Extract the [X, Y] coordinate from the center of the cell holding the provided text.  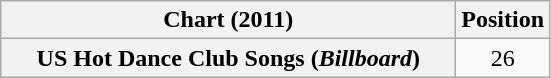
26 [503, 58]
US Hot Dance Club Songs (Billboard) [228, 58]
Position [503, 20]
Chart (2011) [228, 20]
